Output the (X, Y) coordinate of the center of the cell containing the given text.  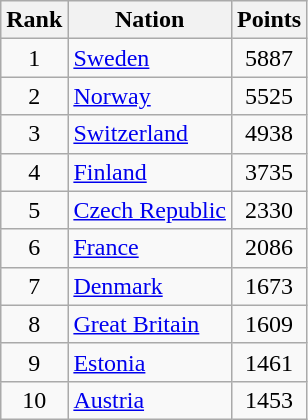
8 (34, 324)
5887 (270, 58)
Great Britain (150, 324)
Estonia (150, 362)
France (150, 248)
Norway (150, 96)
1 (34, 58)
Sweden (150, 58)
Rank (34, 20)
Czech Republic (150, 210)
6 (34, 248)
1453 (270, 400)
1673 (270, 286)
2 (34, 96)
Switzerland (150, 134)
Points (270, 20)
2086 (270, 248)
Austria (150, 400)
Finland (150, 172)
10 (34, 400)
5 (34, 210)
3735 (270, 172)
Nation (150, 20)
1461 (270, 362)
5525 (270, 96)
1609 (270, 324)
4938 (270, 134)
4 (34, 172)
9 (34, 362)
Denmark (150, 286)
2330 (270, 210)
7 (34, 286)
3 (34, 134)
